Return the [x, y] coordinate for the center point of the cell that contains the specified text.  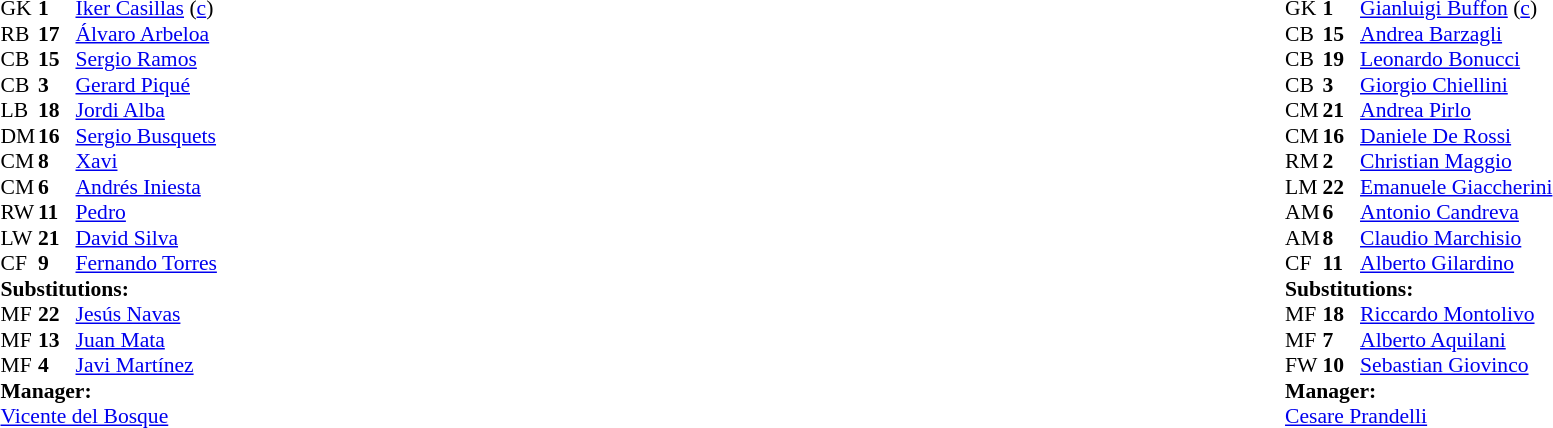
Emanuele Giaccherini [1456, 187]
9 [57, 263]
FW [1304, 365]
17 [57, 34]
Alberto Aquilani [1456, 340]
Alberto Gilardino [1456, 263]
Fernando Torres [146, 263]
10 [1342, 365]
LM [1304, 187]
DM [19, 136]
LW [19, 238]
7 [1342, 340]
2 [1342, 161]
Álvaro Arbeloa [146, 34]
Christian Maggio [1456, 161]
RB [19, 34]
4 [57, 365]
Javi Martínez [146, 365]
RM [1304, 161]
19 [1342, 59]
Daniele De Rossi [1456, 136]
Leonardo Bonucci [1456, 59]
Juan Mata [146, 340]
Antonio Candreva [1456, 213]
RW [19, 213]
Andrés Iniesta [146, 187]
LB [19, 111]
Pedro [146, 213]
Giorgio Chiellini [1456, 85]
Xavi [146, 161]
Andrea Barzagli [1456, 34]
Riccardo Montolivo [1456, 315]
Sergio Ramos [146, 59]
David Silva [146, 238]
Jordi Alba [146, 111]
Sebastian Giovinco [1456, 365]
13 [57, 340]
Gerard Piqué [146, 85]
Sergio Busquets [146, 136]
Andrea Pirlo [1456, 111]
Claudio Marchisio [1456, 238]
Jesús Navas [146, 315]
